For the text-containing cell, return its midpoint in [x, y] coordinate format. 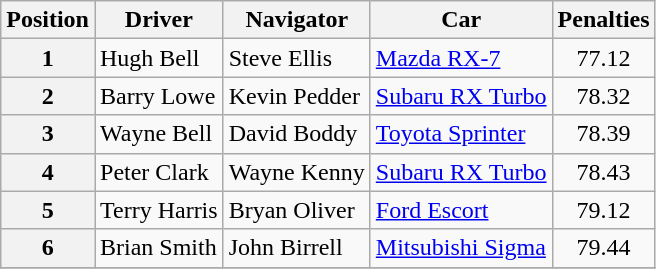
Navigator [296, 20]
5 [48, 210]
Driver [158, 20]
Car [461, 20]
77.12 [604, 58]
Bryan Oliver [296, 210]
David Boddy [296, 134]
6 [48, 248]
Toyota Sprinter [461, 134]
78.39 [604, 134]
Penalties [604, 20]
79.44 [604, 248]
4 [48, 172]
Ford Escort [461, 210]
Hugh Bell [158, 58]
Wayne Bell [158, 134]
78.43 [604, 172]
Terry Harris [158, 210]
Peter Clark [158, 172]
1 [48, 58]
John Birrell [296, 248]
Brian Smith [158, 248]
Mitsubishi Sigma [461, 248]
78.32 [604, 96]
Position [48, 20]
Wayne Kenny [296, 172]
2 [48, 96]
Kevin Pedder [296, 96]
Barry Lowe [158, 96]
Mazda RX-7 [461, 58]
3 [48, 134]
Steve Ellis [296, 58]
79.12 [604, 210]
